For the text-containing cell, return its midpoint in [X, Y] coordinate format. 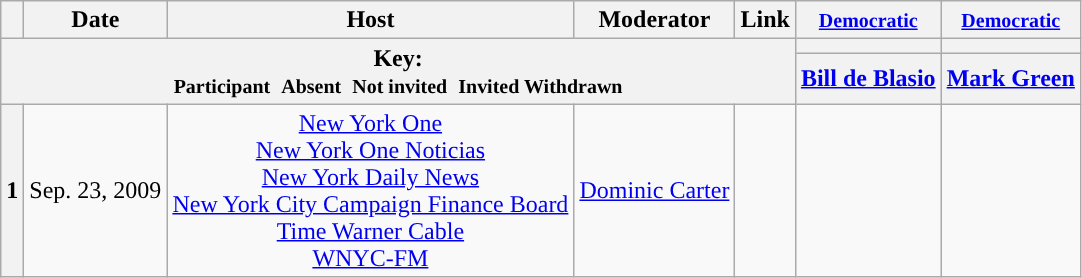
New York OneNew York One NoticiasNew York Daily NewsNew York City Campaign Finance BoardTime Warner CableWNYC-FM [370, 190]
Mark Green [1010, 78]
Host [370, 20]
Key: Participant Absent Not invited Invited Withdrawn [398, 72]
Date [96, 20]
Sep. 23, 2009 [96, 190]
Dominic Carter [654, 190]
1 [12, 190]
Link [765, 20]
Bill de Blasio [868, 78]
Moderator [654, 20]
